Provide the (X, Y) coordinate of the cell's center where the given text is located.  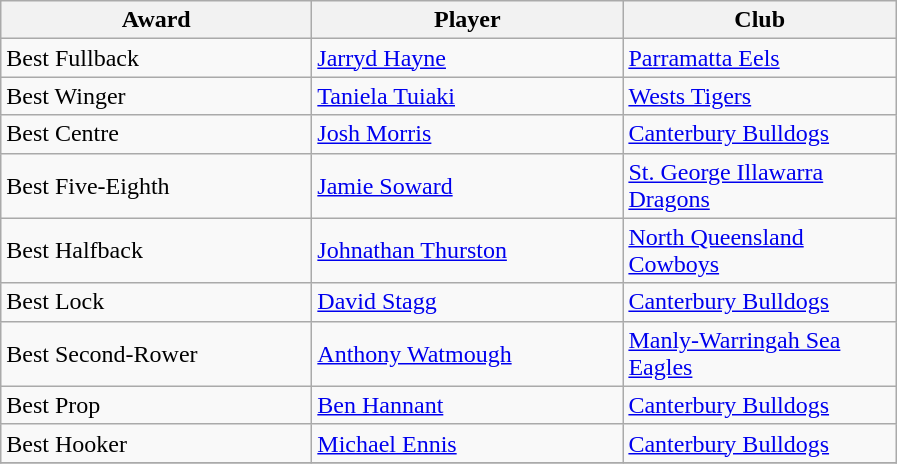
Club (760, 20)
Best Five-Eighth (156, 186)
Taniela Tuiaki (468, 96)
Wests Tigers (760, 96)
Best Halfback (156, 250)
Ben Hannant (468, 405)
Award (156, 20)
Best Hooker (156, 443)
David Stagg (468, 302)
Anthony Watmough (468, 354)
Best Centre (156, 134)
Manly-Warringah Sea Eagles (760, 354)
Jarryd Hayne (468, 58)
Best Fullback (156, 58)
North Queensland Cowboys (760, 250)
Josh Morris (468, 134)
Best Winger (156, 96)
Michael Ennis (468, 443)
Parramatta Eels (760, 58)
Best Second-Rower (156, 354)
Best Lock (156, 302)
Player (468, 20)
Best Prop (156, 405)
St. George Illawarra Dragons (760, 186)
Johnathan Thurston (468, 250)
Jamie Soward (468, 186)
